Locate the cell with the specified text and output its (x, y) center coordinate. 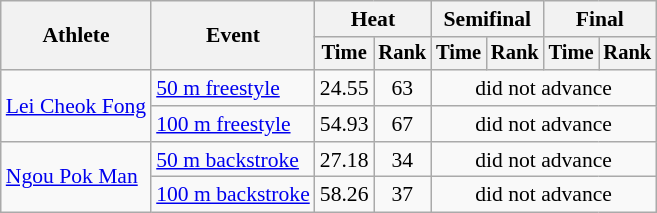
100 m freestyle (233, 124)
50 m backstroke (233, 160)
58.26 (344, 195)
54.93 (344, 124)
63 (403, 88)
Lei Cheok Fong (76, 106)
Heat (373, 19)
Semifinal (487, 19)
Event (233, 36)
24.55 (344, 88)
Final (600, 19)
67 (403, 124)
50 m freestyle (233, 88)
34 (403, 160)
Athlete (76, 36)
100 m backstroke (233, 195)
Ngou Pok Man (76, 178)
27.18 (344, 160)
37 (403, 195)
